Determine the [X, Y] coordinate at the center of the cell enclosing the given text.  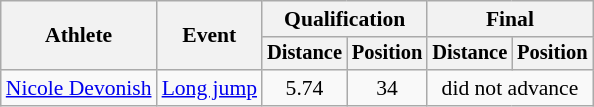
Final [510, 19]
Qualification [344, 19]
did not advance [510, 88]
5.74 [304, 88]
Event [210, 36]
Nicole Devonish [79, 88]
Long jump [210, 88]
34 [387, 88]
Athlete [79, 36]
